For the text-containing cell, return its midpoint in [X, Y] coordinate format. 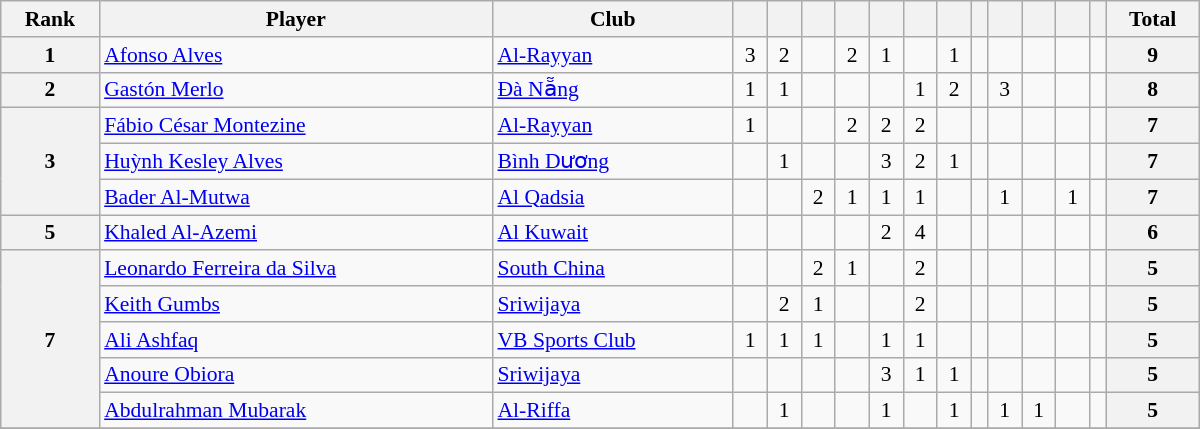
Bader Al-Mutwa [296, 197]
Leonardo Ferreira da Silva [296, 269]
Keith Gumbs [296, 304]
Ali Ashfaq [296, 340]
Al-Riffa [612, 411]
Al Kuwait [612, 233]
Rank [50, 19]
8 [1152, 90]
Bình Dương [612, 162]
South China [612, 269]
6 [1152, 233]
9 [1152, 55]
Club [612, 19]
Player [296, 19]
Abdulrahman Mubarak [296, 411]
Fábio César Montezine [296, 126]
Al Qadsia [612, 197]
Anoure Obiora [296, 375]
Khaled Al-Azemi [296, 233]
Đà Nẵng [612, 90]
VB Sports Club [612, 340]
Total [1152, 19]
4 [920, 233]
Afonso Alves [296, 55]
Gastón Merlo [296, 90]
Huỳnh Kesley Alves [296, 162]
